Return the (X, Y) coordinate for the center point of the cell that contains the specified text.  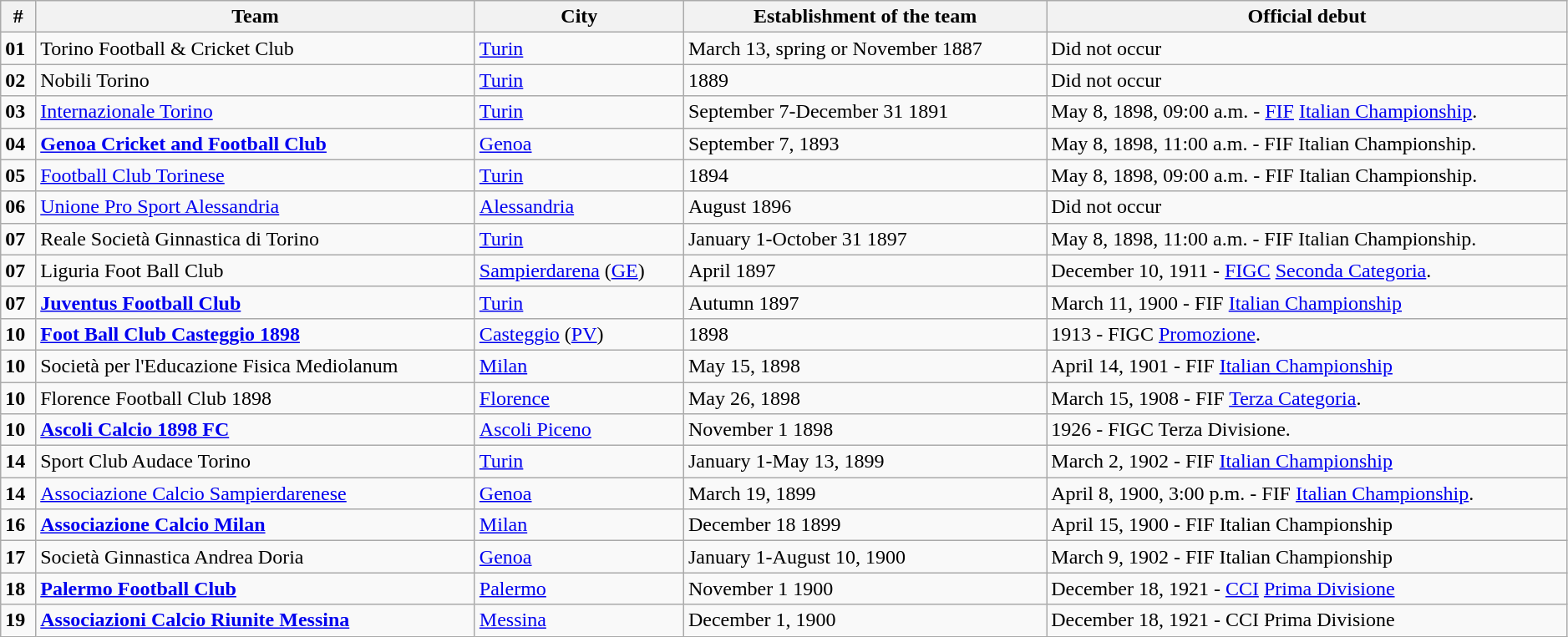
16 (18, 525)
Reale Società Ginnastica di Torino (256, 239)
Florence (579, 398)
December 18 1899 (865, 525)
April 8, 1900, 3:00 p.m. - FIF Italian Championship. (1307, 493)
Genoa Cricket and Football Club (256, 144)
19 (18, 620)
17 (18, 557)
Unione Pro Sport Alessandria (256, 207)
April 14, 1901 - FIF Italian Championship (1307, 366)
January 1-October 31 1897 (865, 239)
Ascoli Piceno (579, 430)
March 2, 1902 - FIF Italian Championship (1307, 462)
Juventus Football Club (256, 302)
April 1897 (865, 270)
April 15, 1900 - FIF Italian Championship (1307, 525)
01 (18, 48)
December 1, 1900 (865, 620)
September 7-December 31 1891 (865, 112)
City (579, 17)
1913 - FIGC Promozione. (1307, 334)
Palermo (579, 589)
March 9, 1902 - FIF Italian Championship (1307, 557)
1898 (865, 334)
Official debut (1307, 17)
1926 - FIGC Terza Divisione. (1307, 430)
Autumn 1897 (865, 302)
Società per l'Educazione Fisica Mediolanum (256, 366)
September 7, 1893 (865, 144)
March 13, spring or November 1887 (865, 48)
November 1 1900 (865, 589)
Internazionale Torino (256, 112)
1889 (865, 80)
18 (18, 589)
March 15, 1908 - FIF Terza Categoria. (1307, 398)
Establishment of the team (865, 17)
04 (18, 144)
Palermo Football Club (256, 589)
November 1 1898 (865, 430)
06 (18, 207)
Foot Ball Club Casteggio 1898 (256, 334)
Football Club Torinese (256, 175)
March 19, 1899 (865, 493)
December 10, 1911 - FIGC Seconda Categoria. (1307, 270)
January 1-May 13, 1899 (865, 462)
May 15, 1898 (865, 366)
Messina (579, 620)
03 (18, 112)
Alessandria (579, 207)
Associazione Calcio Sampierdarenese (256, 493)
05 (18, 175)
Torino Football & Cricket Club (256, 48)
May 26, 1898 (865, 398)
Liguria Foot Ball Club (256, 270)
Sport Club Audace Torino (256, 462)
Associazioni Calcio Riunite Messina (256, 620)
Casteggio (PV) (579, 334)
Sampierdarena (GE) (579, 270)
Nobili Torino (256, 80)
1894 (865, 175)
March 11, 1900 - FIF Italian Championship (1307, 302)
02 (18, 80)
# (18, 17)
Team (256, 17)
Florence Football Club 1898 (256, 398)
January 1-August 10, 1900 (865, 557)
Ascoli Calcio 1898 FC (256, 430)
Società Ginnastica Andrea Doria (256, 557)
August 1896 (865, 207)
Associazione Calcio Milan (256, 525)
